Pinpoint the cell where the given text exists, returning its (x, y) midpoint coordinate. 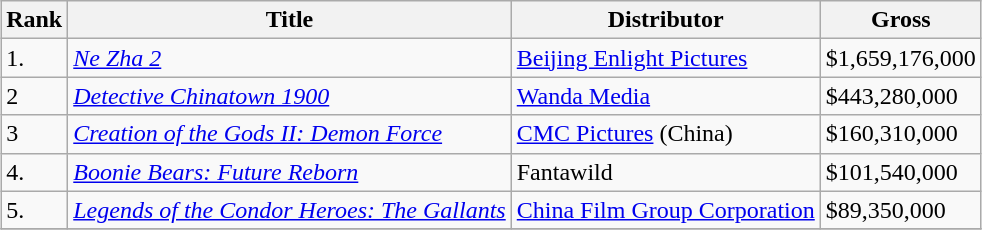
3 (34, 134)
Wanda Media (666, 96)
Rank (34, 20)
Gross (900, 20)
Creation of the Gods II: Demon Force (290, 134)
Ne Zha 2 (290, 58)
Distributor (666, 20)
4. (34, 172)
$89,350,000 (900, 210)
Fantawild (666, 172)
China Film Group Corporation (666, 210)
5. (34, 210)
1. (34, 58)
Legends of the Condor Heroes: The Gallants (290, 210)
$1,659,176,000 (900, 58)
Beijing Enlight Pictures (666, 58)
Boonie Bears: Future Reborn (290, 172)
$160,310,000 (900, 134)
$443,280,000 (900, 96)
Detective Chinatown 1900 (290, 96)
2 (34, 96)
$101,540,000 (900, 172)
Title (290, 20)
CMC Pictures (China) (666, 134)
